From the cell containing the given text, extract its center point as [x, y] coordinate. 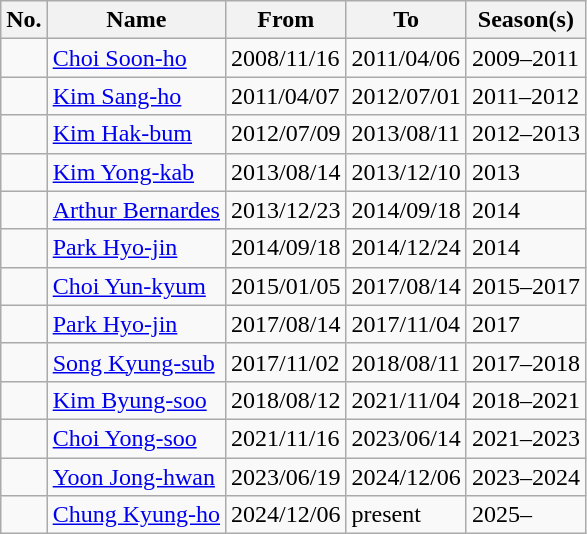
2012/07/01 [406, 96]
2023–2024 [526, 477]
Yoon Jong-hwan [136, 477]
Song Kyung-sub [136, 362]
2013/12/10 [406, 172]
To [406, 20]
2023/06/19 [286, 477]
2015/01/05 [286, 286]
2011/04/07 [286, 96]
2017–2018 [526, 362]
2018/08/11 [406, 362]
2015–2017 [526, 286]
2012–2013 [526, 134]
2011/04/06 [406, 58]
Choi Yun-kyum [136, 286]
2017 [526, 324]
From [286, 20]
Name [136, 20]
Arthur Bernardes [136, 210]
2013 [526, 172]
2013/08/11 [406, 134]
2023/06/14 [406, 438]
2025– [526, 515]
2013/12/23 [286, 210]
Kim Byung-soo [136, 400]
2014/12/24 [406, 248]
2018/08/12 [286, 400]
No. [24, 20]
2013/08/14 [286, 172]
2009–2011 [526, 58]
Chung Kyung-ho [136, 515]
Kim Sang-ho [136, 96]
2017/11/04 [406, 324]
Choi Yong-soo [136, 438]
2021/11/16 [286, 438]
2021–2023 [526, 438]
2011–2012 [526, 96]
2008/11/16 [286, 58]
2012/07/09 [286, 134]
Choi Soon-ho [136, 58]
2018–2021 [526, 400]
Kim Hak-bum [136, 134]
2017/11/02 [286, 362]
Kim Yong-kab [136, 172]
2021/11/04 [406, 400]
Season(s) [526, 20]
present [406, 515]
